Detect which cell encompasses the target text, then output its [x, y] center coordinate. 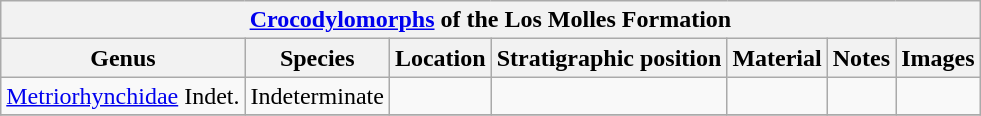
Crocodylomorphs of the Los Molles Formation [490, 20]
Notes [861, 58]
Location [440, 58]
Material [777, 58]
Metriorhynchidae Indet. [123, 96]
Genus [123, 58]
Images [938, 58]
Indeterminate [317, 96]
Species [317, 58]
Stratigraphic position [609, 58]
